For the text-containing cell, return its midpoint in [x, y] coordinate format. 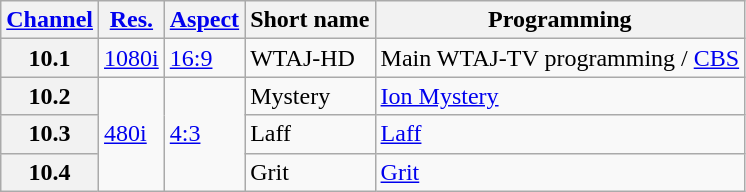
Aspect [204, 20]
10.4 [50, 172]
Programming [560, 20]
16:9 [204, 58]
4:3 [204, 134]
10.2 [50, 96]
Main WTAJ-TV programming / CBS [560, 58]
480i [132, 134]
Mystery [310, 96]
Ion Mystery [560, 96]
10.3 [50, 134]
1080i [132, 58]
Short name [310, 20]
Channel [50, 20]
Res. [132, 20]
WTAJ-HD [310, 58]
10.1 [50, 58]
